Extract the (X, Y) coordinate from the center of the cell holding the provided text.  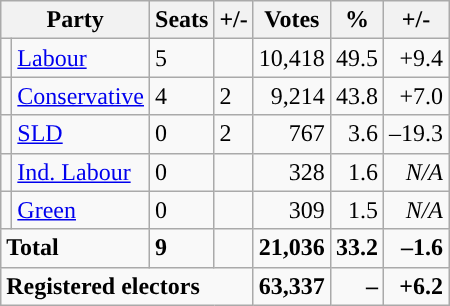
Labour (81, 58)
% (356, 20)
Conservative (81, 96)
49.5 (356, 58)
Green (81, 210)
Party (76, 20)
1.5 (356, 210)
+9.4 (416, 58)
10,418 (292, 58)
63,337 (292, 286)
328 (292, 172)
Registered electors (128, 286)
9,214 (292, 96)
Votes (292, 20)
4 (182, 96)
– (356, 286)
–19.3 (416, 134)
43.8 (356, 96)
9 (182, 248)
767 (292, 134)
309 (292, 210)
3.6 (356, 134)
33.2 (356, 248)
1.6 (356, 172)
Seats (182, 20)
5 (182, 58)
Ind. Labour (81, 172)
+7.0 (416, 96)
–1.6 (416, 248)
Total (76, 248)
21,036 (292, 248)
SLD (81, 134)
+6.2 (416, 286)
